Provide the (X, Y) coordinate of the cell's center where the given text is located.  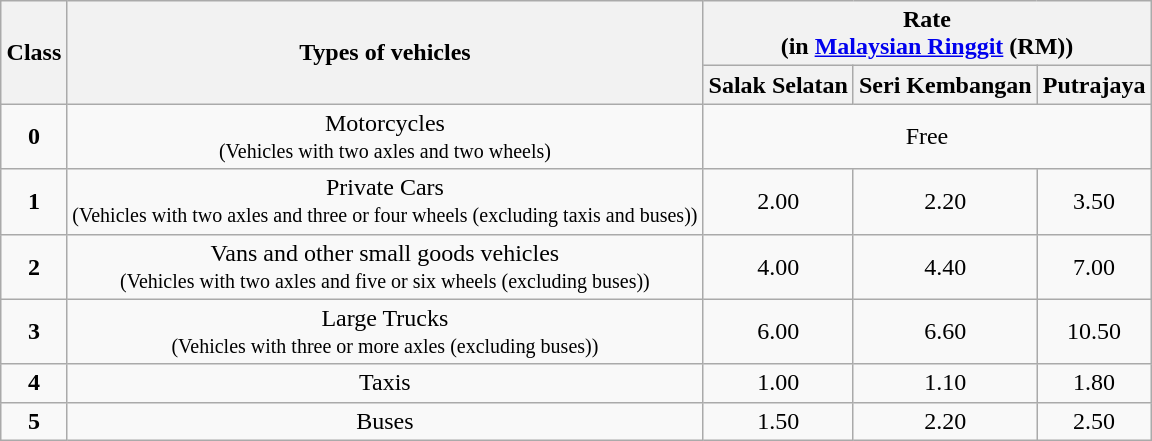
Salak Selatan (778, 85)
2 (34, 266)
2.00 (778, 202)
5 (34, 421)
1.00 (778, 383)
3.50 (1094, 202)
1.80 (1094, 383)
Rate(in Malaysian Ringgit (RM)) (927, 34)
Free (927, 136)
6.60 (945, 332)
1.50 (778, 421)
Buses (385, 421)
Taxis (385, 383)
Private Cars(Vehicles with two axles and three or four wheels (excluding taxis and buses)) (385, 202)
7.00 (1094, 266)
0 (34, 136)
4.00 (778, 266)
Class (34, 52)
6.00 (778, 332)
Motorcycles(Vehicles with two axles and two wheels) (385, 136)
1.10 (945, 383)
3 (34, 332)
4 (34, 383)
2.50 (1094, 421)
4.40 (945, 266)
1 (34, 202)
Seri Kembangan (945, 85)
Putrajaya (1094, 85)
Types of vehicles (385, 52)
10.50 (1094, 332)
Large Trucks(Vehicles with three or more axles (excluding buses)) (385, 332)
Vans and other small goods vehicles(Vehicles with two axles and five or six wheels (excluding buses)) (385, 266)
